Extract the [X, Y] coordinate from the center of the cell holding the provided text.  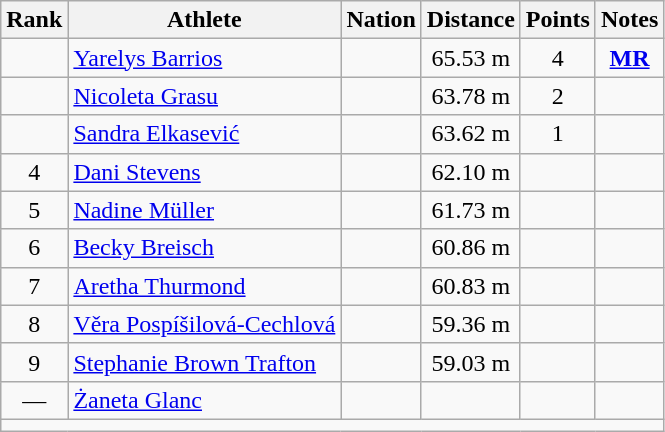
60.83 m [470, 286]
Nadine Müller [204, 210]
Nation [381, 20]
Becky Breisch [204, 248]
8 [34, 324]
Athlete [204, 20]
Yarelys Barrios [204, 58]
5 [34, 210]
— [34, 400]
60.86 m [470, 248]
59.36 m [470, 324]
Dani Stevens [204, 172]
Żaneta Glanc [204, 400]
65.53 m [470, 58]
Věra Pospíšilová-Cechlová [204, 324]
Sandra Elkasević [204, 134]
MR [629, 58]
9 [34, 362]
62.10 m [470, 172]
Distance [470, 20]
Points [558, 20]
Rank [34, 20]
61.73 m [470, 210]
63.62 m [470, 134]
7 [34, 286]
Stephanie Brown Trafton [204, 362]
6 [34, 248]
2 [558, 96]
63.78 m [470, 96]
1 [558, 134]
59.03 m [470, 362]
Nicoleta Grasu [204, 96]
Aretha Thurmond [204, 286]
Notes [629, 20]
